Extract the (X, Y) coordinate from the center of the cell holding the provided text.  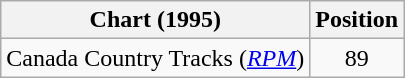
Chart (1995) (156, 20)
Position (357, 20)
89 (357, 58)
Canada Country Tracks (RPM) (156, 58)
